Determine the [x, y] coordinate at the center of the cell enclosing the given text.  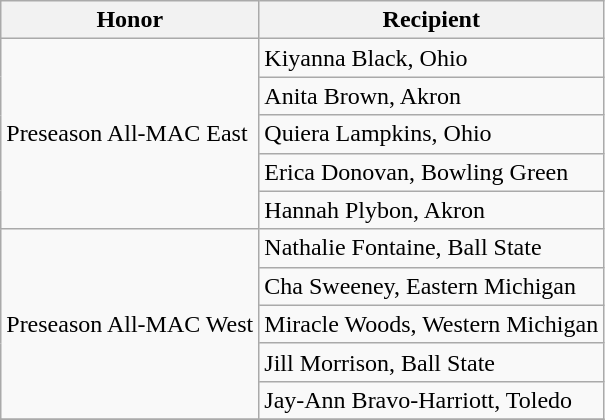
Preseason All-MAC West [130, 324]
Preseason All-MAC East [130, 134]
Jay-Ann Bravo-Harriott, Toledo [432, 400]
Kiyanna Black, Ohio [432, 58]
Honor [130, 20]
Nathalie Fontaine, Ball State [432, 248]
Cha Sweeney, Eastern Michigan [432, 286]
Recipient [432, 20]
Quiera Lampkins, Ohio [432, 134]
Erica Donovan, Bowling Green [432, 172]
Jill Morrison, Ball State [432, 362]
Anita Brown, Akron [432, 96]
Hannah Plybon, Akron [432, 210]
Miracle Woods, Western Michigan [432, 324]
